Find where the given text appears and provide that cell's center as [X, Y] coordinate. 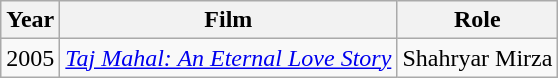
Role [478, 20]
Taj Mahal: An Eternal Love Story [228, 58]
2005 [30, 58]
Year [30, 20]
Film [228, 20]
Shahryar Mirza [478, 58]
